Provide the (x, y) coordinate of the cell's center where the given text is located.  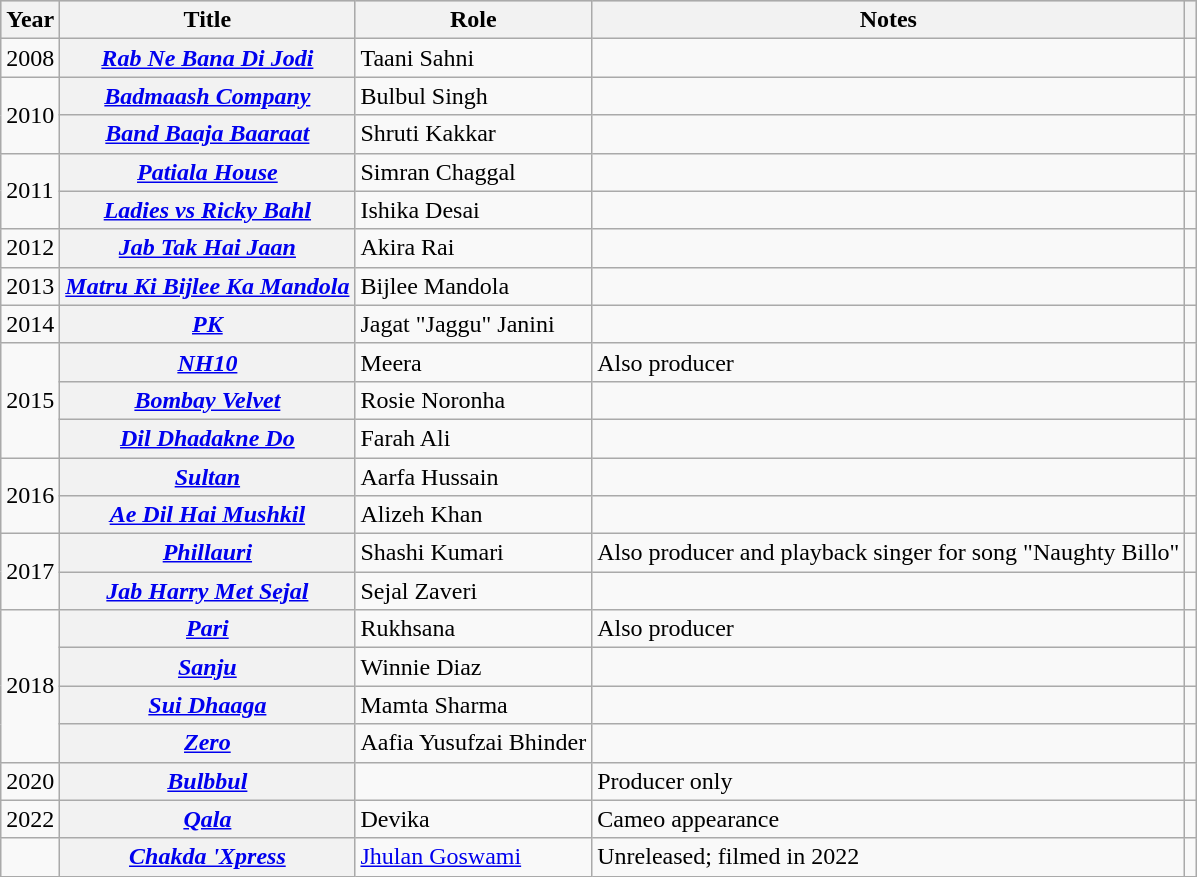
Badmaash Company (208, 96)
2022 (30, 819)
2010 (30, 115)
Ae Dil Hai Mushkil (208, 515)
Simran Chaggal (474, 172)
Unreleased; filmed in 2022 (888, 857)
Cameo appearance (888, 819)
Producer only (888, 781)
Farah Ali (474, 438)
Jagat "Jaggu" Janini (474, 324)
Band Baaja Baaraat (208, 134)
Rukhsana (474, 629)
2008 (30, 58)
Alizeh Khan (474, 515)
Bijlee Mandola (474, 286)
Aarfa Hussain (474, 477)
Sultan (208, 477)
Rosie Noronha (474, 400)
Patiala House (208, 172)
Devika (474, 819)
Mamta Sharma (474, 705)
Role (474, 20)
Rab Ne Bana Di Jodi (208, 58)
Akira Rai (474, 248)
2013 (30, 286)
Zero (208, 743)
2018 (30, 686)
Sui Dhaaga (208, 705)
Phillauri (208, 553)
Jab Tak Hai Jaan (208, 248)
PK (208, 324)
Bulbul Singh (474, 96)
Meera (474, 362)
2011 (30, 191)
2015 (30, 400)
2014 (30, 324)
Shruti Kakkar (474, 134)
Jhulan Goswami (474, 857)
Chakda 'Xpress (208, 857)
2020 (30, 781)
2017 (30, 572)
Year (30, 20)
Shashi Kumari (474, 553)
Pari (208, 629)
Qala (208, 819)
Notes (888, 20)
Ladies vs Ricky Bahl (208, 210)
2016 (30, 496)
Aafia Yusufzai Bhinder (474, 743)
Sejal Zaveri (474, 591)
Bombay Velvet (208, 400)
Jab Harry Met Sejal (208, 591)
Also producer and playback singer for song "Naughty Billo" (888, 553)
NH10 (208, 362)
Bulbbul (208, 781)
Title (208, 20)
Winnie Diaz (474, 667)
Dil Dhadakne Do (208, 438)
Taani Sahni (474, 58)
2012 (30, 248)
Matru Ki Bijlee Ka Mandola (208, 286)
Ishika Desai (474, 210)
Sanju (208, 667)
